Determine the [x, y] coordinate at the center of the cell enclosing the given text.  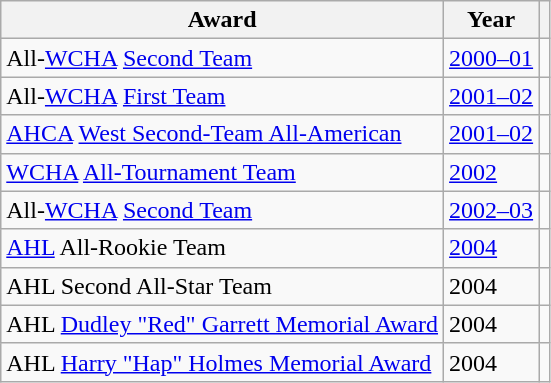
AHL Second All-Star Team [222, 286]
AHL All-Rookie Team [222, 248]
All-WCHA First Team [222, 96]
Year [492, 20]
WCHA All-Tournament Team [222, 172]
2000–01 [492, 58]
2002 [492, 172]
Award [222, 20]
AHL Harry "Hap" Holmes Memorial Award [222, 362]
AHL Dudley "Red" Garrett Memorial Award [222, 324]
2002–03 [492, 210]
AHCA West Second-Team All-American [222, 134]
